For the text-containing cell, return its midpoint in (x, y) coordinate format. 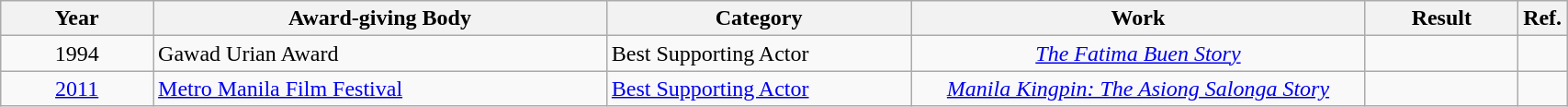
2011 (77, 89)
Category (759, 18)
Award-giving Body (380, 18)
Result (1442, 18)
The Fatima Buen Story (1138, 53)
Gawad Urian Award (380, 53)
Manila Kingpin: The Asiong Salonga Story (1138, 89)
Metro Manila Film Festival (380, 89)
Work (1138, 18)
Ref. (1543, 18)
1994 (77, 53)
Year (77, 18)
